Return [x, y] of the center of cell containing provided text 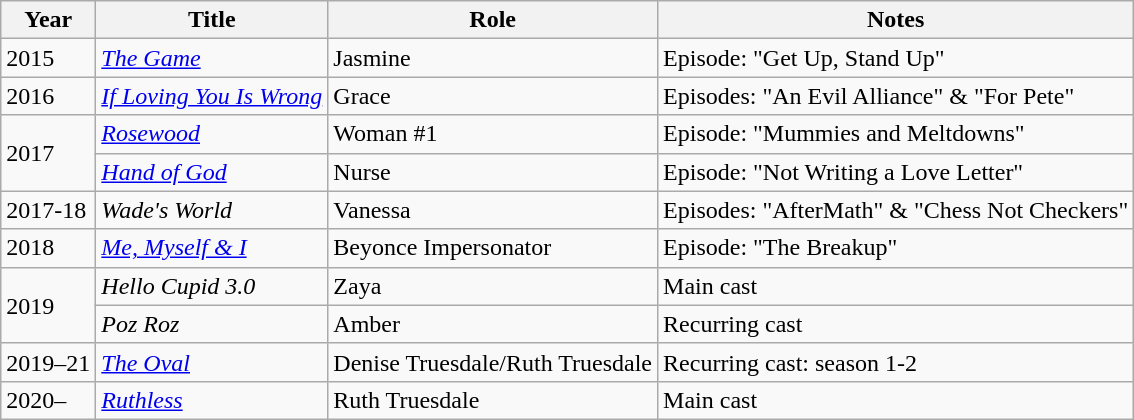
Episode: "Not Writing a Love Letter" [896, 172]
2016 [48, 96]
Title [212, 20]
Denise Truesdale/Ruth Truesdale [493, 362]
Me, Myself & I [212, 248]
Woman #1 [493, 134]
Poz Roz [212, 324]
Recurring cast [896, 324]
2020– [48, 400]
The Oval [212, 362]
The Game [212, 58]
Beyonce Impersonator [493, 248]
Notes [896, 20]
If Loving You Is Wrong [212, 96]
Ruthless [212, 400]
Amber [493, 324]
Episodes: "AfterMath" & "Chess Not Checkers" [896, 210]
Episode: "The Breakup" [896, 248]
2017 [48, 153]
2018 [48, 248]
Episode: "Get Up, Stand Up" [896, 58]
2019 [48, 305]
Grace [493, 96]
Role [493, 20]
Hand of God [212, 172]
Nurse [493, 172]
2015 [48, 58]
Year [48, 20]
Vanessa [493, 210]
Episodes: "An Evil Alliance" & "For Pete" [896, 96]
Recurring cast: season 1-2 [896, 362]
Hello Cupid 3.0 [212, 286]
2019–21 [48, 362]
Rosewood [212, 134]
Ruth Truesdale [493, 400]
Wade's World [212, 210]
2017-18 [48, 210]
Episode: "Mummies and Meltdowns" [896, 134]
Jasmine [493, 58]
Zaya [493, 286]
